Pinpoint the cell where the given text exists, returning its [x, y] midpoint coordinate. 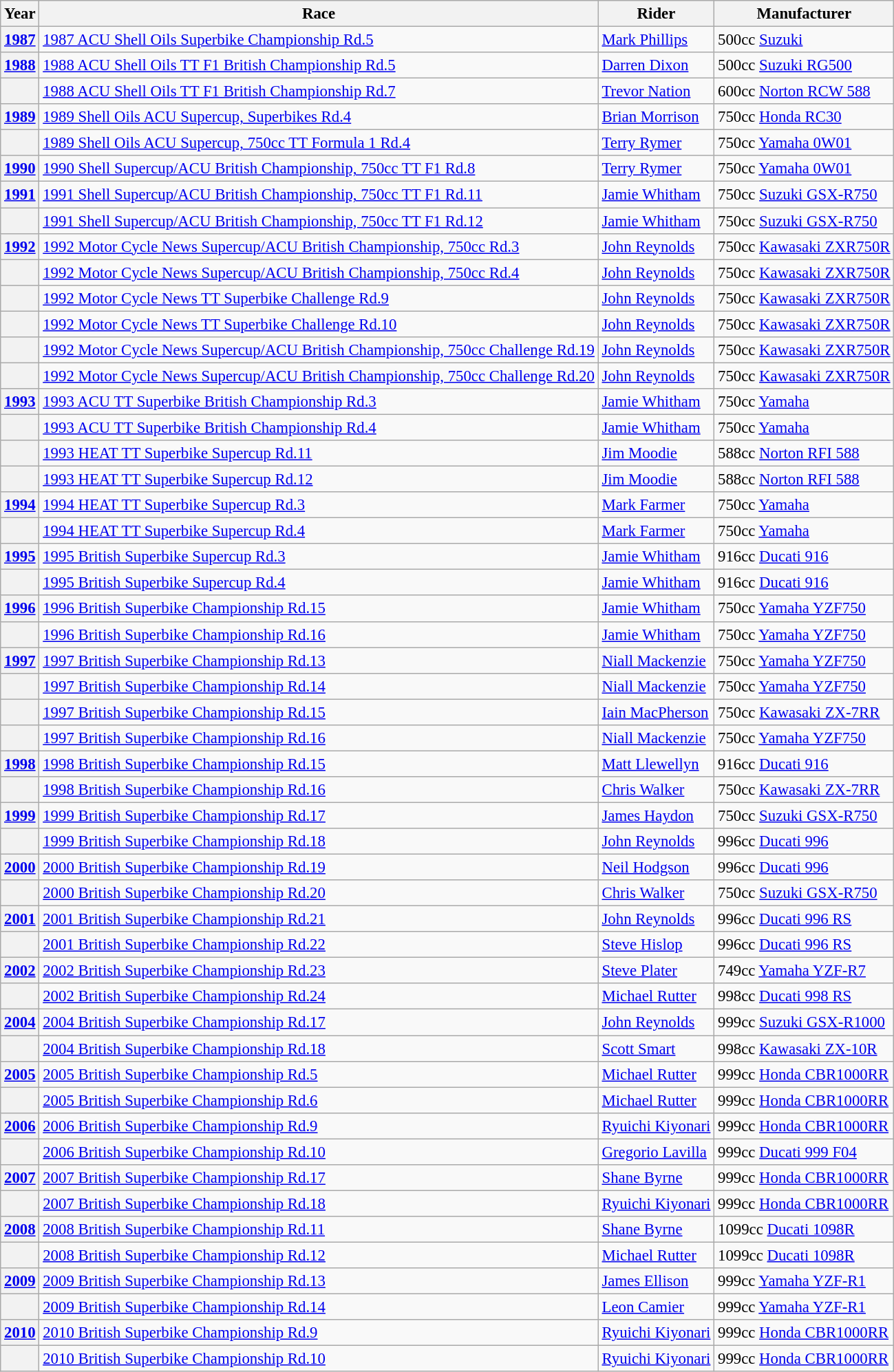
1991 Shell Supercup/ACU British Championship, 750cc TT F1 Rd.11 [319, 195]
1992 Motor Cycle News TT Superbike Challenge Rd.9 [319, 298]
2009 British Superbike Championship Rd.13 [319, 1281]
1990 Shell Supercup/ACU British Championship, 750cc TT F1 Rd.8 [319, 169]
1987 [20, 40]
2001 British Superbike Championship Rd.21 [319, 919]
2010 British Superbike Championship Rd.10 [319, 1359]
1993 [20, 402]
2006 [20, 1126]
1999 British Superbike Championship Rd.18 [319, 842]
2010 British Superbike Championship Rd.9 [319, 1333]
1993 ACU TT Superbike British Championship Rd.4 [319, 427]
Rider [657, 14]
2009 British Superbike Championship Rd.14 [319, 1307]
Matt Llewellyn [657, 764]
1992 Motor Cycle News Supercup/ACU British Championship, 750cc Challenge Rd.20 [319, 376]
998cc Kawasaki ZX-10R [804, 1049]
1992 [20, 246]
1997 British Superbike Championship Rd.15 [319, 712]
1988 [20, 65]
2000 British Superbike Championship Rd.19 [319, 868]
1999 [20, 815]
Year [20, 14]
Steve Plater [657, 971]
2002 [20, 971]
Race [319, 14]
Scott Smart [657, 1049]
1988 ACU Shell Oils TT F1 British Championship Rd.7 [319, 92]
1998 British Superbike Championship Rd.15 [319, 764]
1991 [20, 195]
1989 Shell Oils ACU Supercup, 750cc TT Formula 1 Rd.4 [319, 143]
2005 British Superbike Championship Rd.6 [319, 1100]
1999 British Superbike Championship Rd.17 [319, 815]
James Haydon [657, 815]
Brian Morrison [657, 117]
2007 British Superbike Championship Rd.17 [319, 1178]
Leon Camier [657, 1307]
999cc Ducati 999 F04 [804, 1152]
2008 British Superbike Championship Rd.11 [319, 1230]
Mark Phillips [657, 40]
2000 [20, 868]
1994 HEAT TT Superbike Supercup Rd.4 [319, 531]
1988 ACU Shell Oils TT F1 British Championship Rd.5 [319, 65]
2004 British Superbike Championship Rd.18 [319, 1049]
2008 British Superbike Championship Rd.12 [319, 1255]
2009 [20, 1281]
1990 [20, 169]
2004 British Superbike Championship Rd.17 [319, 1022]
750cc Honda RC30 [804, 117]
1994 [20, 505]
1992 Motor Cycle News Supercup/ACU British Championship, 750cc Rd.4 [319, 272]
749cc Yamaha YZF-R7 [804, 971]
1998 [20, 764]
1998 British Superbike Championship Rd.16 [319, 790]
2005 British Superbike Championship Rd.5 [319, 1074]
Iain MacPherson [657, 712]
Manufacturer [804, 14]
1997 British Superbike Championship Rd.14 [319, 686]
1996 British Superbike Championship Rd.15 [319, 609]
1989 Shell Oils ACU Supercup, Superbikes Rd.4 [319, 117]
1995 British Superbike Supercup Rd.4 [319, 583]
2000 British Superbike Championship Rd.20 [319, 893]
1995 [20, 557]
2004 [20, 1022]
2007 [20, 1178]
James Ellison [657, 1281]
2007 British Superbike Championship Rd.18 [319, 1203]
1991 Shell Supercup/ACU British Championship, 750cc TT F1 Rd.12 [319, 221]
2002 British Superbike Championship Rd.23 [319, 971]
Steve Hislop [657, 945]
1994 HEAT TT Superbike Supercup Rd.3 [319, 505]
1993 ACU TT Superbike British Championship Rd.3 [319, 402]
2001 [20, 919]
1997 British Superbike Championship Rd.13 [319, 661]
2006 British Superbike Championship Rd.9 [319, 1126]
2001 British Superbike Championship Rd.22 [319, 945]
600cc Norton RCW 588 [804, 92]
2010 [20, 1333]
2006 British Superbike Championship Rd.10 [319, 1152]
Darren Dixon [657, 65]
500cc Suzuki RG500 [804, 65]
998cc Ducati 998 RS [804, 997]
1992 Motor Cycle News Supercup/ACU British Championship, 750cc Rd.3 [319, 246]
2002 British Superbike Championship Rd.24 [319, 997]
1993 HEAT TT Superbike Supercup Rd.12 [319, 480]
1993 HEAT TT Superbike Supercup Rd.11 [319, 453]
1996 [20, 609]
1989 [20, 117]
1987 ACU Shell Oils Superbike Championship Rd.5 [319, 40]
Neil Hodgson [657, 868]
Trevor Nation [657, 92]
1997 British Superbike Championship Rd.16 [319, 738]
Gregorio Lavilla [657, 1152]
1992 Motor Cycle News TT Superbike Challenge Rd.10 [319, 324]
1996 British Superbike Championship Rd.16 [319, 634]
1995 British Superbike Supercup Rd.3 [319, 557]
2005 [20, 1074]
1997 [20, 661]
500cc Suzuki [804, 40]
2008 [20, 1230]
1992 Motor Cycle News Supercup/ACU British Championship, 750cc Challenge Rd.19 [319, 350]
999cc Suzuki GSX-R1000 [804, 1022]
